Return (x, y) of the center of cell containing provided text 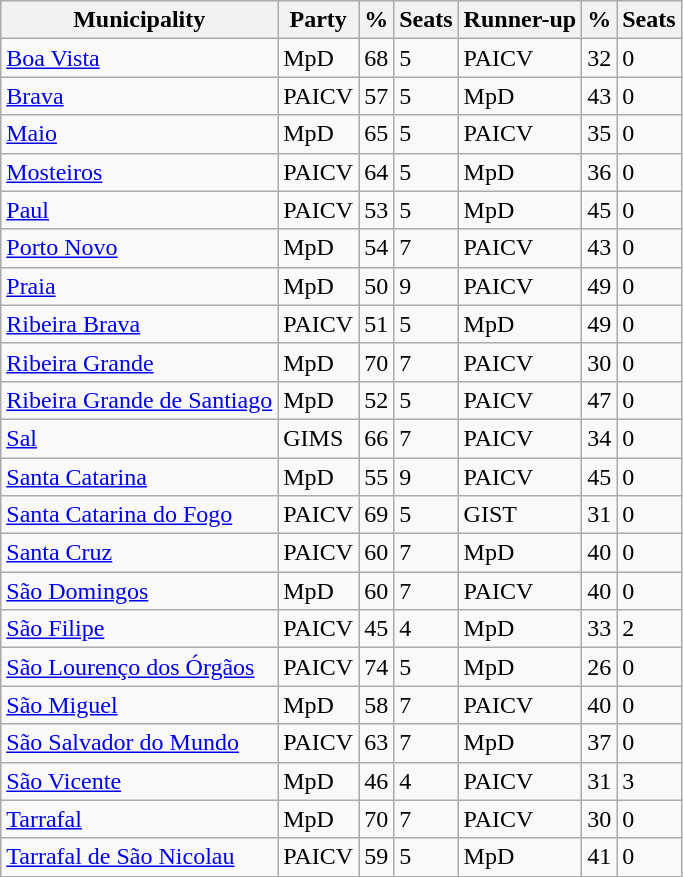
33 (600, 629)
Paul (140, 210)
63 (376, 743)
35 (600, 134)
Tarrafal de São Nicolau (140, 857)
57 (376, 96)
São Vicente (140, 781)
36 (600, 172)
32 (600, 58)
São Miguel (140, 705)
47 (600, 400)
Santa Catarina do Fogo (140, 515)
53 (376, 210)
São Lourenço dos Órgãos (140, 667)
66 (376, 438)
Runner-up (520, 20)
Santa Catarina (140, 477)
52 (376, 400)
Party (318, 20)
26 (600, 667)
Municipality (140, 20)
65 (376, 134)
51 (376, 324)
Tarrafal (140, 819)
São Salvador do Mundo (140, 743)
34 (600, 438)
69 (376, 515)
41 (600, 857)
Sal (140, 438)
64 (376, 172)
GIMS (318, 438)
74 (376, 667)
Ribeira Grande (140, 362)
Ribeira Grande de Santiago (140, 400)
58 (376, 705)
Santa Cruz (140, 553)
Maio (140, 134)
68 (376, 58)
Brava (140, 96)
Praia (140, 286)
55 (376, 477)
São Domingos (140, 591)
37 (600, 743)
Ribeira Brava (140, 324)
50 (376, 286)
Porto Novo (140, 248)
59 (376, 857)
54 (376, 248)
3 (649, 781)
Mosteiros (140, 172)
46 (376, 781)
GIST (520, 515)
São Filipe (140, 629)
2 (649, 629)
Boa Vista (140, 58)
